Identify which cell holds the provided text, then report its (X, Y) central coordinate. 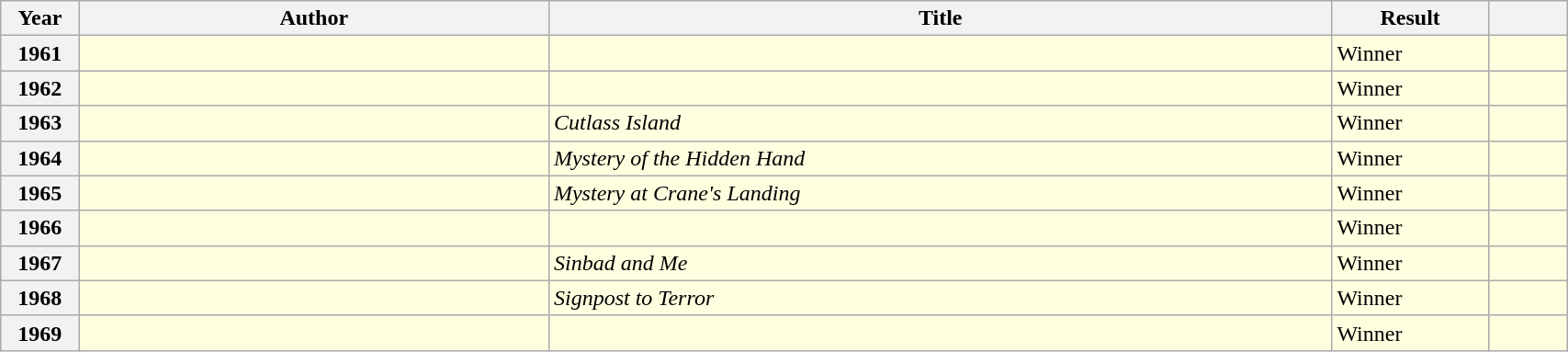
Mystery at Crane's Landing (940, 193)
1965 (40, 193)
Title (940, 18)
1963 (40, 123)
Year (40, 18)
1969 (40, 333)
1968 (40, 298)
Cutlass Island (940, 123)
1967 (40, 263)
Author (314, 18)
1962 (40, 88)
Mystery of the Hidden Hand (940, 158)
1966 (40, 228)
Sinbad and Me (940, 263)
Result (1410, 18)
1961 (40, 53)
Signpost to Terror (940, 298)
1964 (40, 158)
